From the cell containing the given text, extract its center point as (x, y) coordinate. 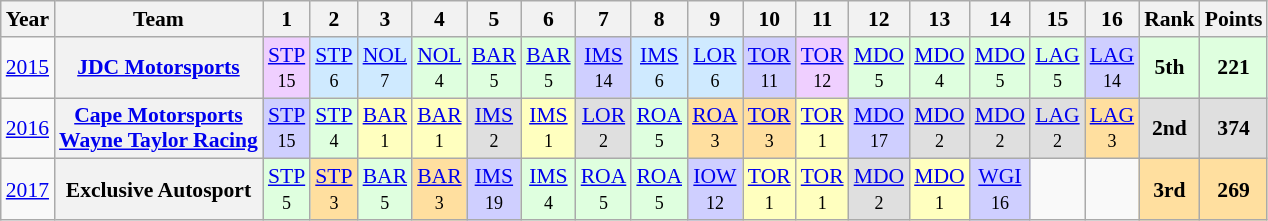
IMS4 (548, 190)
NOL4 (440, 68)
TOR3 (770, 128)
LAG5 (1057, 68)
IMS6 (659, 68)
Year (28, 19)
IMS14 (604, 68)
5 (494, 19)
1 (286, 19)
6 (548, 19)
IMS2 (494, 128)
WGI16 (1000, 190)
10 (770, 19)
Team (158, 19)
MDO17 (880, 128)
2017 (28, 190)
221 (1234, 68)
Points (1234, 19)
16 (1112, 19)
14 (1000, 19)
LAG3 (1112, 128)
374 (1234, 128)
2016 (28, 128)
Cape Motorsports Wayne Taylor Racing (158, 128)
MDO1 (940, 190)
LOR6 (715, 68)
11 (822, 19)
269 (1234, 190)
Exclusive Autosport (158, 190)
15 (1057, 19)
TOR12 (822, 68)
8 (659, 19)
2 (334, 19)
LAG2 (1057, 128)
MDO4 (940, 68)
7 (604, 19)
ROA3 (715, 128)
BAR3 (440, 190)
IOW12 (715, 190)
STP3 (334, 190)
NOL7 (386, 68)
3rd (1170, 190)
LAG14 (1112, 68)
2nd (1170, 128)
Rank (1170, 19)
5th (1170, 68)
TOR11 (770, 68)
STP5 (286, 190)
JDC Motorsports (158, 68)
STP6 (334, 68)
4 (440, 19)
STP4 (334, 128)
13 (940, 19)
9 (715, 19)
2015 (28, 68)
12 (880, 19)
IMS19 (494, 190)
3 (386, 19)
LOR2 (604, 128)
IMS1 (548, 128)
